Pinpoint the cell where the given text exists, returning its [X, Y] midpoint coordinate. 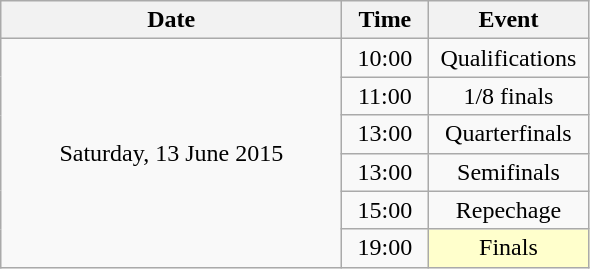
10:00 [385, 58]
Time [385, 20]
15:00 [385, 210]
Quarterfinals [508, 134]
Repechage [508, 210]
11:00 [385, 96]
Finals [508, 248]
Event [508, 20]
Date [172, 20]
Qualifications [508, 58]
Saturday, 13 June 2015 [172, 153]
Semifinals [508, 172]
1/8 finals [508, 96]
19:00 [385, 248]
